Return the (x, y) coordinate for the center point of the cell that contains the specified text.  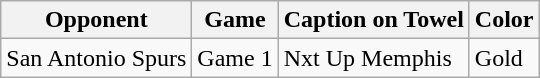
Gold (504, 58)
Caption on Towel (374, 20)
Game (235, 20)
San Antonio Spurs (96, 58)
Color (504, 20)
Game 1 (235, 58)
Nxt Up Memphis (374, 58)
Opponent (96, 20)
